From the cell containing the given text, extract its center point as [x, y] coordinate. 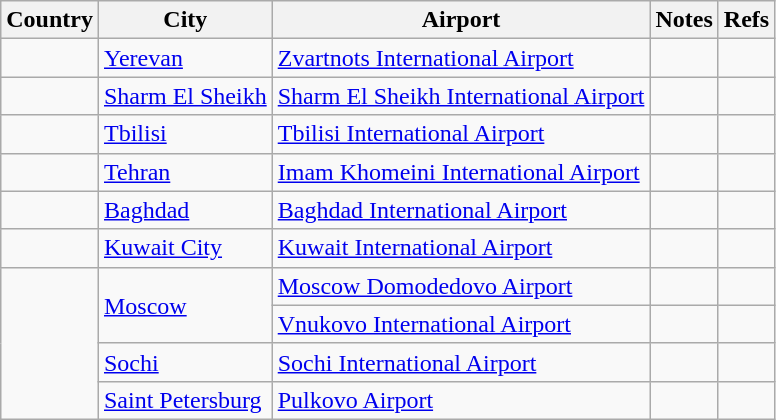
Moscow Domodedovo Airport [461, 286]
Sharm El Sheikh International Airport [461, 96]
Tehran [185, 172]
Baghdad [185, 210]
City [185, 20]
Country [50, 20]
Pulkovo Airport [461, 400]
Kuwait City [185, 248]
Sochi [185, 362]
Imam Khomeini International Airport [461, 172]
Vnukovo International Airport [461, 324]
Tbilisi [185, 134]
Yerevan [185, 58]
Saint Petersburg [185, 400]
Refs [746, 20]
Zvartnots International Airport [461, 58]
Kuwait International Airport [461, 248]
Notes [684, 20]
Tbilisi International Airport [461, 134]
Airport [461, 20]
Sochi International Airport [461, 362]
Baghdad International Airport [461, 210]
Moscow [185, 305]
Sharm El Sheikh [185, 96]
